Return the (x, y) coordinate for the center point of the cell that contains the specified text.  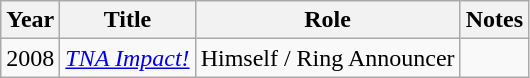
Year (30, 20)
Notes (494, 20)
TNA Impact! (128, 58)
Role (328, 20)
Himself / Ring Announcer (328, 58)
2008 (30, 58)
Title (128, 20)
